Identify which cell holds the provided text, then report its [X, Y] central coordinate. 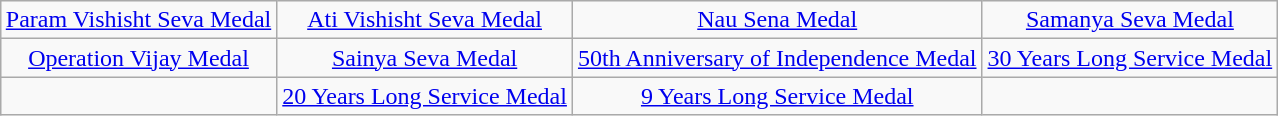
Operation Vijay Medal [138, 58]
Samanya Seva Medal [1130, 20]
9 Years Long Service Medal [777, 96]
50th Anniversary of Independence Medal [777, 58]
20 Years Long Service Medal [425, 96]
Param Vishisht Seva Medal [138, 20]
Ati Vishisht Seva Medal [425, 20]
Sainya Seva Medal [425, 58]
Nau Sena Medal [777, 20]
30 Years Long Service Medal [1130, 58]
